Provide the (X, Y) coordinate of the cell's center where the given text is located.  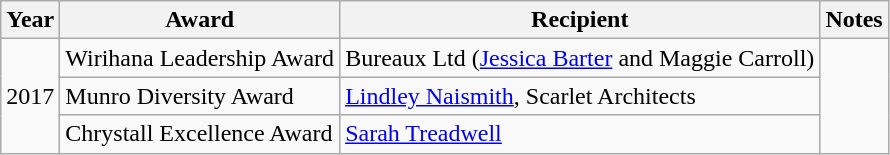
Notes (854, 20)
Sarah Treadwell (580, 134)
Lindley Naismith, Scarlet Architects (580, 96)
2017 (30, 96)
Wirihana Leadership Award (200, 58)
Award (200, 20)
Bureaux Ltd (Jessica Barter and Maggie Carroll) (580, 58)
Munro Diversity Award (200, 96)
Chrystall Excellence Award (200, 134)
Recipient (580, 20)
Year (30, 20)
